Detect which cell encompasses the target text, then output its (x, y) center coordinate. 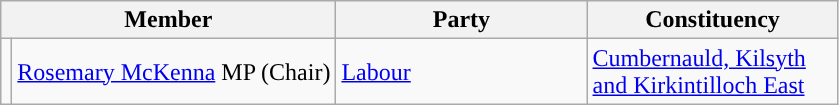
Constituency (712, 20)
Labour (462, 72)
Cumbernauld, Kilsyth and Kirkintilloch East (712, 72)
Member (168, 20)
Party (462, 20)
Rosemary McKenna MP (Chair) (174, 72)
